Pinpoint the cell where the given text exists, returning its [x, y] midpoint coordinate. 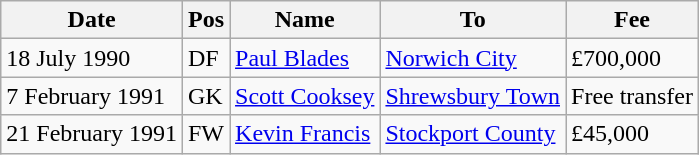
7 February 1991 [92, 96]
To [473, 20]
Shrewsbury Town [473, 96]
DF [206, 58]
GK [206, 96]
21 February 1991 [92, 134]
Norwich City [473, 58]
FW [206, 134]
Scott Cooksey [305, 96]
£700,000 [632, 58]
18 July 1990 [92, 58]
Date [92, 20]
Fee [632, 20]
£45,000 [632, 134]
Name [305, 20]
Paul Blades [305, 58]
Stockport County [473, 134]
Pos [206, 20]
Kevin Francis [305, 134]
Free transfer [632, 96]
